Detect which cell encompasses the target text, then output its [X, Y] center coordinate. 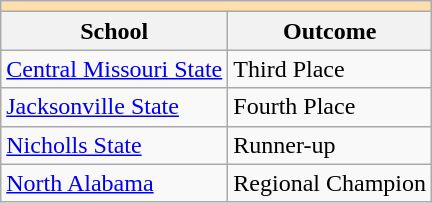
Runner-up [330, 145]
Fourth Place [330, 107]
Third Place [330, 69]
School [114, 31]
Jacksonville State [114, 107]
North Alabama [114, 183]
Nicholls State [114, 145]
Central Missouri State [114, 69]
Regional Champion [330, 183]
Outcome [330, 31]
